For the text-containing cell, return its midpoint in (x, y) coordinate format. 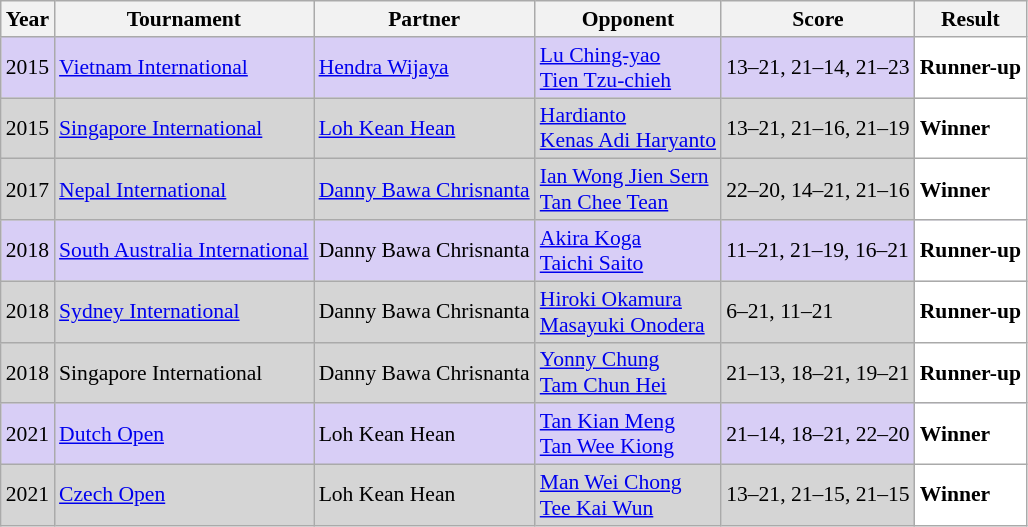
South Australia International (184, 250)
Partner (424, 19)
Yonny Chung Tam Chun Hei (628, 372)
11–21, 21–19, 16–21 (818, 250)
Hendra Wijaya (424, 68)
13–21, 21–16, 21–19 (818, 128)
13–21, 21–15, 21–15 (818, 496)
22–20, 14–21, 21–16 (818, 190)
Vietnam International (184, 68)
Akira Koga Taichi Saito (628, 250)
6–21, 11–21 (818, 312)
Tan Kian Meng Tan Wee Kiong (628, 434)
Tournament (184, 19)
Ian Wong Jien Sern Tan Chee Tean (628, 190)
Lu Ching-yao Tien Tzu-chieh (628, 68)
Opponent (628, 19)
Dutch Open (184, 434)
Hardianto Kenas Adi Haryanto (628, 128)
Score (818, 19)
Hiroki Okamura Masayuki Onodera (628, 312)
Czech Open (184, 496)
Sydney International (184, 312)
21–14, 18–21, 22–20 (818, 434)
Man Wei Chong Tee Kai Wun (628, 496)
Nepal International (184, 190)
21–13, 18–21, 19–21 (818, 372)
13–21, 21–14, 21–23 (818, 68)
2017 (28, 190)
Year (28, 19)
Result (970, 19)
